Determine the [X, Y] coordinate at the center of the cell enclosing the given text.  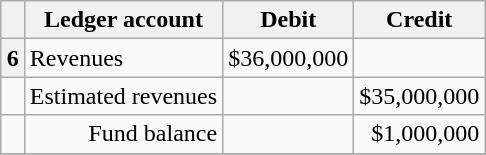
$36,000,000 [288, 58]
Credit [420, 20]
Estimated revenues [123, 96]
Fund balance [123, 134]
$1,000,000 [420, 134]
6 [12, 58]
$35,000,000 [420, 96]
Debit [288, 20]
Revenues [123, 58]
Ledger account [123, 20]
